Capture the cell that displays the provided text and extract its [x, y] central coordinate. 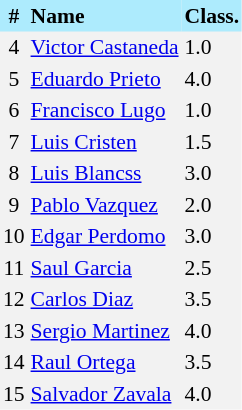
Luis Cristen [105, 142]
Pablo Vazquez [105, 205]
# [14, 16]
14 [14, 362]
8 [14, 174]
Raul Ortega [105, 362]
Carlos Diaz [105, 300]
Saul Garcia [105, 268]
Name [105, 16]
Victor Castaneda [105, 48]
5 [14, 79]
Edgar Perdomo [105, 236]
Salvador Zavala [105, 394]
12 [14, 300]
13 [14, 331]
Luis Blancss [105, 174]
9 [14, 205]
15 [14, 394]
4 [14, 48]
11 [14, 268]
10 [14, 236]
Francisco Lugo [105, 110]
Sergio Martinez [105, 331]
Eduardo Prieto [105, 79]
7 [14, 142]
6 [14, 110]
